Search for the cell housing the specified text and yield its [X, Y] center coordinate. 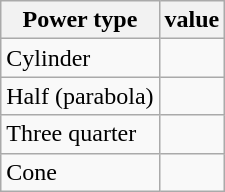
value [192, 20]
Cylinder [80, 58]
Half (parabola) [80, 96]
Three quarter [80, 134]
Power type [80, 20]
Cone [80, 172]
